Identify which cell holds the provided text, then report its [X, Y] central coordinate. 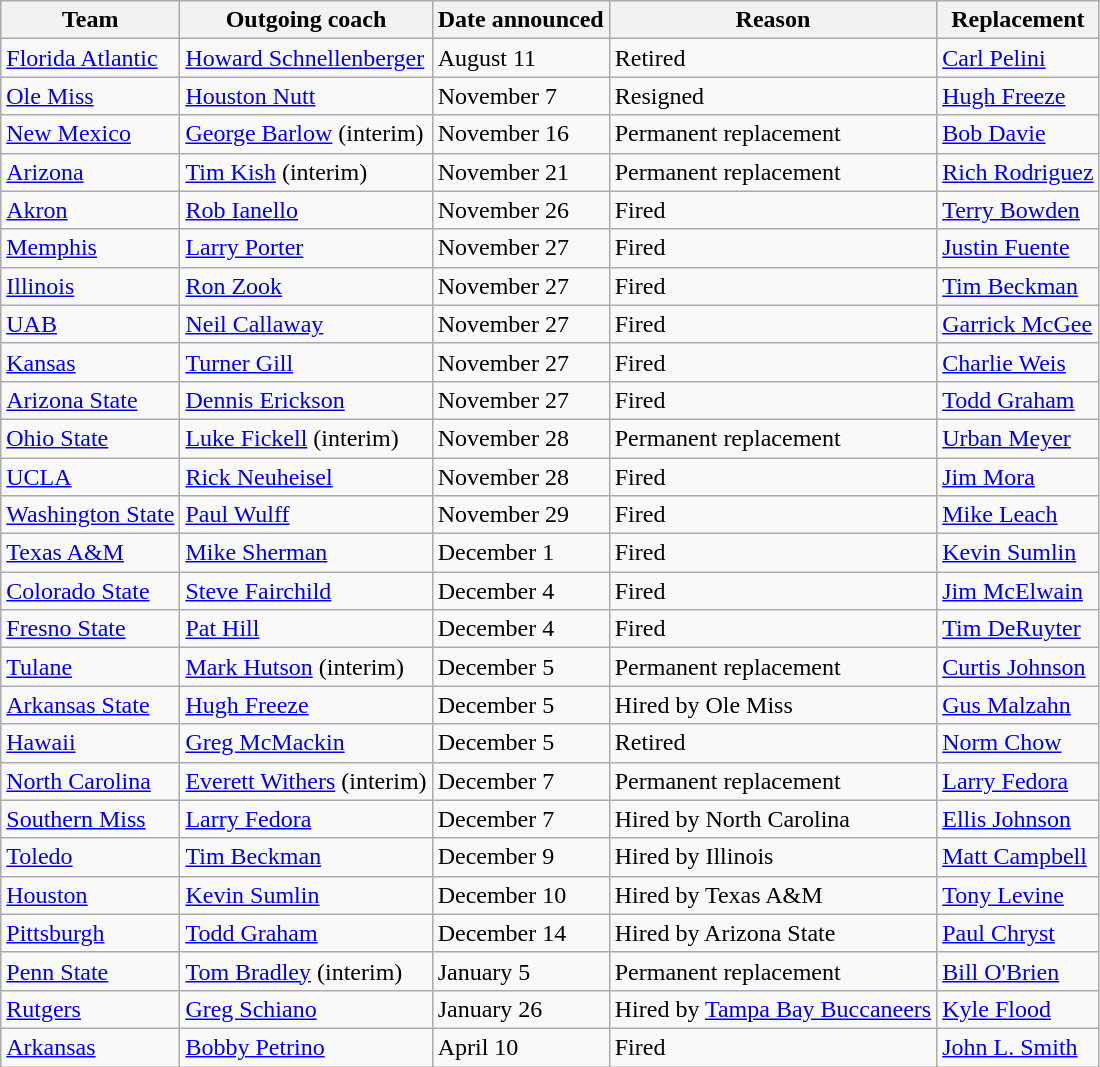
Urban Meyer [1018, 438]
Justin Fuente [1018, 248]
Bob Davie [1018, 134]
Norm Chow [1018, 743]
Turner Gill [306, 362]
December 10 [520, 895]
Rutgers [90, 1009]
Greg McMackin [306, 743]
Houston Nutt [306, 96]
November 21 [520, 172]
John L. Smith [1018, 1047]
UCLA [90, 477]
Paul Wulff [306, 515]
Arkansas [90, 1047]
Ron Zook [306, 286]
Arkansas State [90, 705]
Replacement [1018, 20]
Akron [90, 210]
December 9 [520, 857]
November 26 [520, 210]
Mike Leach [1018, 515]
November 7 [520, 96]
Hired by North Carolina [772, 819]
New Mexico [90, 134]
Hired by Tampa Bay Buccaneers [772, 1009]
UAB [90, 324]
Tony Levine [1018, 895]
January 5 [520, 971]
Fresno State [90, 629]
Jim McElwain [1018, 591]
Mike Sherman [306, 553]
Reason [772, 20]
Terry Bowden [1018, 210]
Rick Neuheisel [306, 477]
December 14 [520, 933]
Pittsburgh [90, 933]
Florida Atlantic [90, 58]
Dennis Erickson [306, 400]
Mark Hutson (interim) [306, 667]
Steve Fairchild [306, 591]
Howard Schnellenberger [306, 58]
Resigned [772, 96]
Ohio State [90, 438]
Garrick McGee [1018, 324]
Luke Fickell (interim) [306, 438]
Rich Rodriguez [1018, 172]
Bill O'Brien [1018, 971]
Hawaii [90, 743]
Date announced [520, 20]
Hired by Arizona State [772, 933]
Arizona State [90, 400]
Toledo [90, 857]
George Barlow (interim) [306, 134]
January 26 [520, 1009]
November 16 [520, 134]
Tim DeRuyter [1018, 629]
Jim Mora [1018, 477]
Kansas [90, 362]
Southern Miss [90, 819]
Carl Pelini [1018, 58]
Kyle Flood [1018, 1009]
Illinois [90, 286]
Rob Ianello [306, 210]
Team [90, 20]
Ole Miss [90, 96]
Washington State [90, 515]
Tulane [90, 667]
Colorado State [90, 591]
Larry Porter [306, 248]
Texas A&M [90, 553]
Outgoing coach [306, 20]
August 11 [520, 58]
Houston [90, 895]
Ellis Johnson [1018, 819]
Paul Chryst [1018, 933]
Hired by Illinois [772, 857]
Bobby Petrino [306, 1047]
Gus Malzahn [1018, 705]
Greg Schiano [306, 1009]
Everett Withers (interim) [306, 781]
Arizona [90, 172]
Hired by Texas A&M [772, 895]
Curtis Johnson [1018, 667]
December 1 [520, 553]
Tom Bradley (interim) [306, 971]
Neil Callaway [306, 324]
Pat Hill [306, 629]
Charlie Weis [1018, 362]
Matt Campbell [1018, 857]
North Carolina [90, 781]
April 10 [520, 1047]
Memphis [90, 248]
Hired by Ole Miss [772, 705]
November 29 [520, 515]
Penn State [90, 971]
Tim Kish (interim) [306, 172]
